Return the [x, y] coordinate for the center point of the cell that contains the specified text.  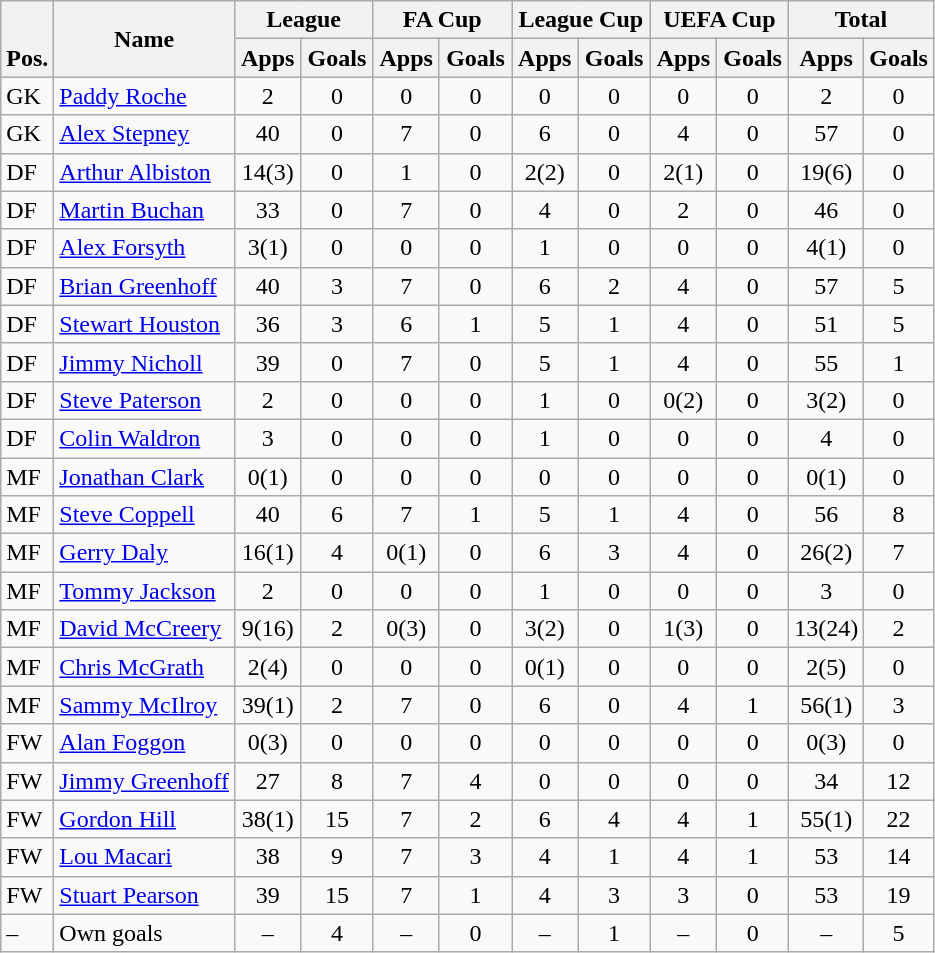
38 [268, 857]
Lou Macari [144, 857]
Paddy Roche [144, 96]
Jimmy Nicholl [144, 362]
Pos. [28, 39]
13(24) [826, 629]
Chris McGrath [144, 667]
9 [337, 857]
Stuart Pearson [144, 895]
12 [899, 781]
Gerry Daly [144, 553]
39(1) [268, 705]
22 [899, 819]
UEFA Cup [720, 20]
51 [826, 324]
Steve Coppell [144, 515]
19(6) [826, 172]
56(1) [826, 705]
Jimmy Greenhoff [144, 781]
55(1) [826, 819]
Stewart Houston [144, 324]
36 [268, 324]
Jonathan Clark [144, 477]
4(1) [826, 248]
Own goals [144, 933]
Gordon Hill [144, 819]
Alan Foggon [144, 743]
Steve Paterson [144, 400]
14(3) [268, 172]
Tommy Jackson [144, 591]
Name [144, 39]
46 [826, 210]
26(2) [826, 553]
Colin Waldron [144, 438]
Brian Greenhoff [144, 286]
2(2) [546, 172]
Martin Buchan [144, 210]
9(16) [268, 629]
2(5) [826, 667]
Alex Forsyth [144, 248]
Alex Stepney [144, 134]
2(4) [268, 667]
55 [826, 362]
33 [268, 210]
0(2) [684, 400]
16(1) [268, 553]
FA Cup [442, 20]
Total [862, 20]
38(1) [268, 819]
3(1) [268, 248]
Sammy McIlroy [144, 705]
2(1) [684, 172]
League Cup [582, 20]
Arthur Albiston [144, 172]
27 [268, 781]
1(3) [684, 629]
League [304, 20]
34 [826, 781]
David McCreery [144, 629]
56 [826, 515]
19 [899, 895]
14 [899, 857]
